Locate the cell with the specified text and output its (x, y) center coordinate. 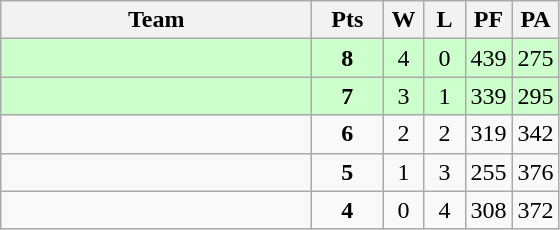
342 (536, 134)
372 (536, 210)
339 (488, 96)
8 (348, 58)
Pts (348, 20)
6 (348, 134)
439 (488, 58)
5 (348, 172)
255 (488, 172)
PF (488, 20)
308 (488, 210)
275 (536, 58)
376 (536, 172)
7 (348, 96)
Team (156, 20)
PA (536, 20)
L (444, 20)
295 (536, 96)
W (404, 20)
319 (488, 134)
